Return [X, Y] of the center of cell containing provided text 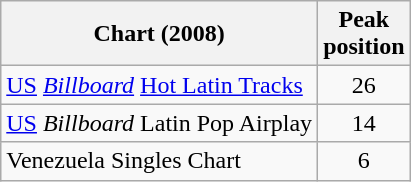
14 [364, 123]
Chart (2008) [160, 34]
Peakposition [364, 34]
Venezuela Singles Chart [160, 161]
US Billboard Hot Latin Tracks [160, 85]
US Billboard Latin Pop Airplay [160, 123]
26 [364, 85]
6 [364, 161]
